From the cell containing the given text, extract its center point as [X, Y] coordinate. 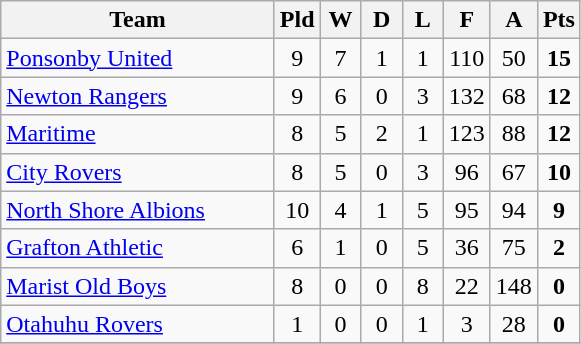
95 [466, 210]
Marist Old Boys [138, 286]
A [514, 20]
22 [466, 286]
148 [514, 286]
15 [558, 58]
50 [514, 58]
96 [466, 172]
75 [514, 248]
88 [514, 134]
110 [466, 58]
City Rovers [138, 172]
Maritime [138, 134]
68 [514, 96]
D [382, 20]
36 [466, 248]
7 [340, 58]
132 [466, 96]
F [466, 20]
Pld [297, 20]
W [340, 20]
4 [340, 210]
94 [514, 210]
L [422, 20]
Pts [558, 20]
Grafton Athletic [138, 248]
Ponsonby United [138, 58]
Team [138, 20]
Otahuhu Rovers [138, 324]
North Shore Albions [138, 210]
67 [514, 172]
28 [514, 324]
Newton Rangers [138, 96]
123 [466, 134]
